Extract the (x, y) coordinate from the center of the cell holding the provided text.  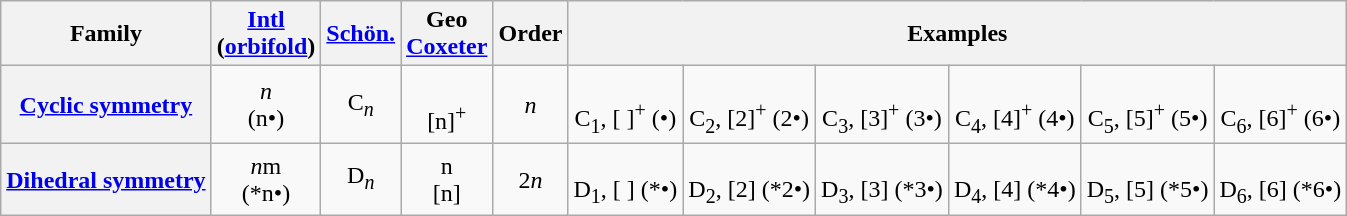
nm(*n•) (266, 180)
Intl(orbifold) (266, 34)
Geo Coxeter (447, 34)
D3, [3] (*3•) (882, 180)
Order (530, 34)
D1, [ ] (*•) (626, 180)
Dn (361, 180)
C1, [ ]+ (•) (626, 105)
n(n•) (266, 105)
Examples (958, 34)
D5, [5] (*5•) (1148, 180)
n (530, 105)
Cn (361, 105)
Schön. (361, 34)
Cyclic symmetry (106, 105)
2n (530, 180)
Dihedral symmetry (106, 180)
Family (106, 34)
C6, [6]+ (6•) (1280, 105)
C2, [2]+ (2•) (750, 105)
C4, [4]+ (4•) (1014, 105)
D4, [4] (*4•) (1014, 180)
D6, [6] (*6•) (1280, 180)
D2, [2] (*2•) (750, 180)
n[n] (447, 180)
[n]+ (447, 105)
C5, [5]+ (5•) (1148, 105)
C3, [3]+ (3•) (882, 105)
